Output the (x, y) coordinate of the center of the cell containing the given text.  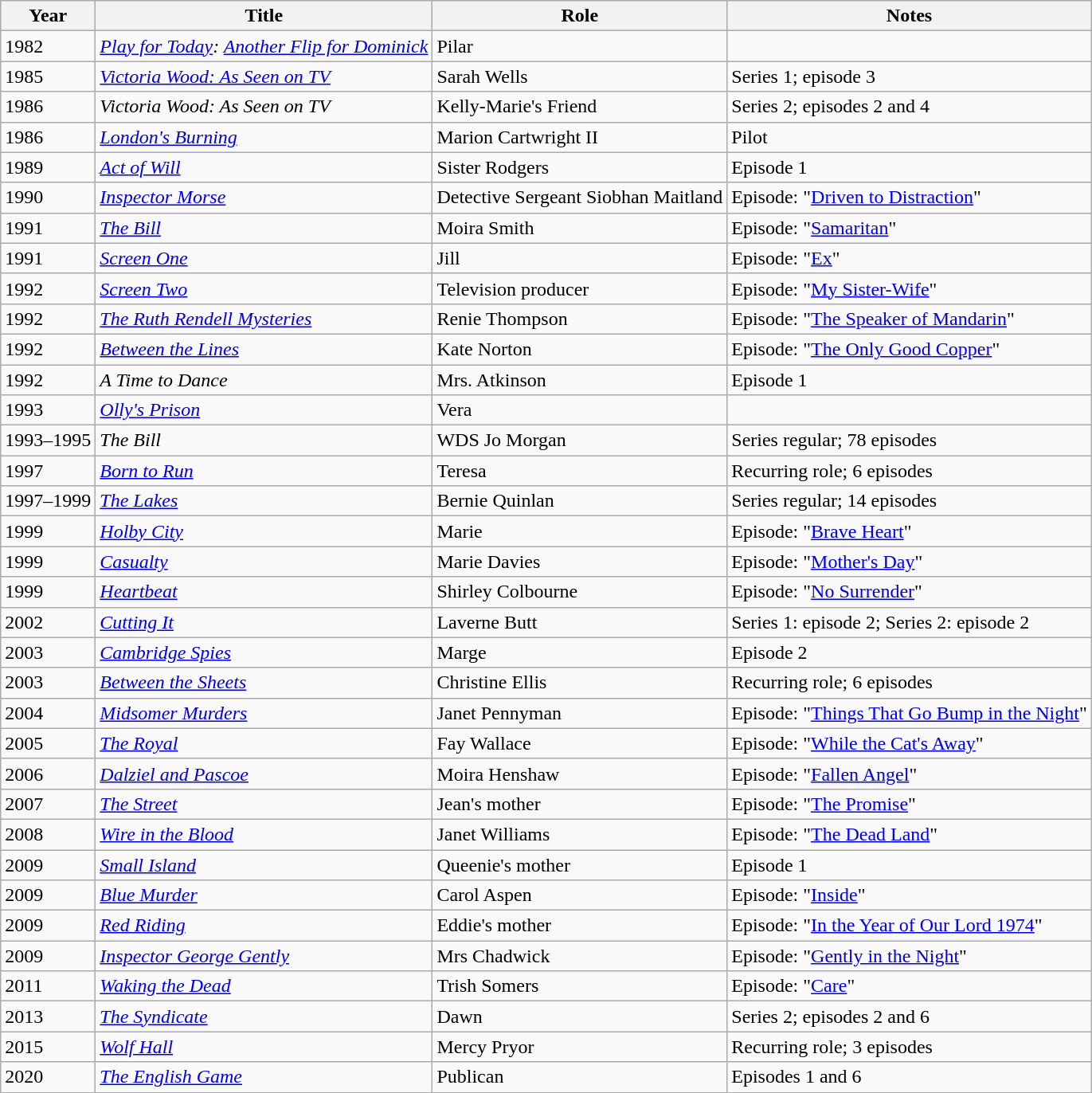
Wolf Hall (264, 1047)
2008 (48, 834)
Pilar (580, 46)
Between the Sheets (264, 683)
Sister Rodgers (580, 167)
Act of Will (264, 167)
Dalziel and Pascoe (264, 774)
Pilot (910, 137)
Christine Ellis (580, 683)
Screen Two (264, 288)
Episode: "Things That Go Bump in the Night" (910, 713)
Episode: "Inside" (910, 895)
The Street (264, 804)
Episode: "Mother's Day" (910, 562)
Episode: "No Surrender" (910, 592)
Year (48, 16)
The Ruth Rendell Mysteries (264, 319)
Episode: "While the Cat's Away" (910, 743)
Episode: "The Promise" (910, 804)
Inspector George Gently (264, 956)
Marge (580, 652)
Between the Lines (264, 349)
Publican (580, 1077)
1997 (48, 471)
2013 (48, 1017)
Series regular; 78 episodes (910, 441)
Wire in the Blood (264, 834)
Jean's mother (580, 804)
2015 (48, 1047)
Episode: "Ex" (910, 258)
Series 1: episode 2; Series 2: episode 2 (910, 622)
Jill (580, 258)
Marie (580, 531)
WDS Jo Morgan (580, 441)
Episode: "Brave Heart" (910, 531)
Vera (580, 410)
2004 (48, 713)
Mercy Pryor (580, 1047)
The Royal (264, 743)
1997–1999 (48, 501)
Janet Williams (580, 834)
Carol Aspen (580, 895)
Kate Norton (580, 349)
2006 (48, 774)
Television producer (580, 288)
Eddie's mother (580, 926)
Queenie's mother (580, 864)
Notes (910, 16)
Series 2; episodes 2 and 4 (910, 107)
2007 (48, 804)
Episode 2 (910, 652)
1982 (48, 46)
Episodes 1 and 6 (910, 1077)
Series regular; 14 episodes (910, 501)
Episode: "Driven to Distraction" (910, 198)
Episode: "In the Year of Our Lord 1974" (910, 926)
Cutting It (264, 622)
Series 1; episode 3 (910, 76)
Midsomer Murders (264, 713)
Heartbeat (264, 592)
Waking the Dead (264, 986)
Recurring role; 3 episodes (910, 1047)
London's Burning (264, 137)
Episode: "The Speaker of Mandarin" (910, 319)
2002 (48, 622)
1993–1995 (48, 441)
The Syndicate (264, 1017)
Kelly-Marie's Friend (580, 107)
2020 (48, 1077)
Laverne Butt (580, 622)
Born to Run (264, 471)
Series 2; episodes 2 and 6 (910, 1017)
Episode: "Gently in the Night" (910, 956)
Title (264, 16)
Dawn (580, 1017)
1985 (48, 76)
Screen One (264, 258)
Olly's Prison (264, 410)
1993 (48, 410)
2005 (48, 743)
The Lakes (264, 501)
Episode: "Fallen Angel" (910, 774)
Play for Today: Another Flip for Dominick (264, 46)
Cambridge Spies (264, 652)
1989 (48, 167)
Inspector Morse (264, 198)
Red Riding (264, 926)
Moira Henshaw (580, 774)
Small Island (264, 864)
Holby City (264, 531)
Moira Smith (580, 228)
1990 (48, 198)
Marie Davies (580, 562)
Trish Somers (580, 986)
Renie Thompson (580, 319)
Episode: "The Dead Land" (910, 834)
Episode: "Care" (910, 986)
Sarah Wells (580, 76)
Bernie Quinlan (580, 501)
Episode: "Samaritan" (910, 228)
Blue Murder (264, 895)
Casualty (264, 562)
Role (580, 16)
Fay Wallace (580, 743)
Episode: "My Sister-Wife" (910, 288)
Shirley Colbourne (580, 592)
2011 (48, 986)
Mrs Chadwick (580, 956)
Janet Pennyman (580, 713)
The English Game (264, 1077)
Episode: "The Only Good Copper" (910, 349)
A Time to Dance (264, 380)
Detective Sergeant Siobhan Maitland (580, 198)
Teresa (580, 471)
Mrs. Atkinson (580, 380)
Marion Cartwright II (580, 137)
